Search for the cell housing the specified text and yield its [X, Y] center coordinate. 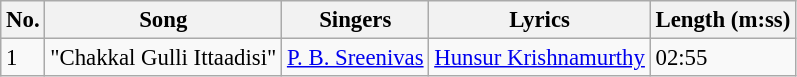
Hunsur Krishnamurthy [540, 58]
Lyrics [540, 20]
1 [23, 58]
No. [23, 20]
P. B. Sreenivas [356, 58]
Length (m:ss) [722, 20]
02:55 [722, 58]
"Chakkal Gulli Ittaadisi" [164, 58]
Singers [356, 20]
Song [164, 20]
